Search for the cell housing the specified text and yield its [x, y] center coordinate. 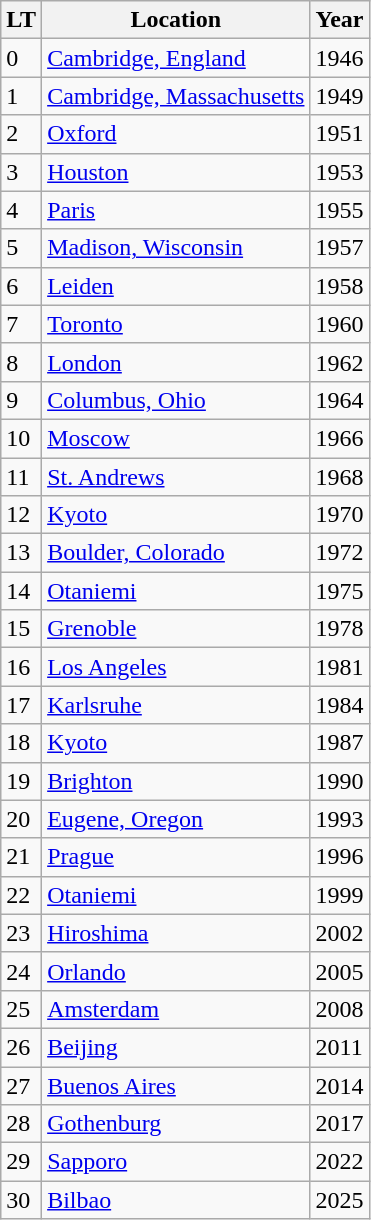
29 [22, 1162]
1990 [340, 781]
1964 [340, 400]
Cambridge, England [176, 58]
25 [22, 1009]
1993 [340, 819]
Madison, Wisconsin [176, 248]
Amsterdam [176, 1009]
26 [22, 1047]
Moscow [176, 438]
2014 [340, 1085]
Orlando [176, 971]
1957 [340, 248]
Beijing [176, 1047]
8 [22, 362]
Location [176, 20]
1951 [340, 134]
24 [22, 971]
1960 [340, 324]
1999 [340, 895]
21 [22, 857]
Hiroshima [176, 933]
2005 [340, 971]
15 [22, 629]
2008 [340, 1009]
2025 [340, 1200]
28 [22, 1124]
1962 [340, 362]
12 [22, 515]
Bilbao [176, 1200]
1 [22, 96]
9 [22, 400]
20 [22, 819]
1958 [340, 286]
London [176, 362]
Grenoble [176, 629]
Oxford [176, 134]
14 [22, 591]
6 [22, 286]
27 [22, 1085]
16 [22, 667]
17 [22, 705]
1953 [340, 172]
23 [22, 933]
Los Angeles [176, 667]
18 [22, 743]
1996 [340, 857]
7 [22, 324]
1972 [340, 553]
Gothenburg [176, 1124]
Karlsruhe [176, 705]
2017 [340, 1124]
Toronto [176, 324]
1984 [340, 705]
1975 [340, 591]
2011 [340, 1047]
Paris [176, 210]
1970 [340, 515]
Sapporo [176, 1162]
1987 [340, 743]
Buenos Aires [176, 1085]
22 [22, 895]
St. Andrews [176, 477]
30 [22, 1200]
1949 [340, 96]
2002 [340, 933]
Columbus, Ohio [176, 400]
10 [22, 438]
4 [22, 210]
5 [22, 248]
Leiden [176, 286]
Brighton [176, 781]
Cambridge, Massachusetts [176, 96]
13 [22, 553]
2 [22, 134]
3 [22, 172]
Boulder, Colorado [176, 553]
Prague [176, 857]
1981 [340, 667]
2022 [340, 1162]
1966 [340, 438]
1955 [340, 210]
Eugene, Oregon [176, 819]
1968 [340, 477]
19 [22, 781]
LT [22, 20]
1946 [340, 58]
11 [22, 477]
0 [22, 58]
Year [340, 20]
1978 [340, 629]
Houston [176, 172]
